Find where the given text appears and provide that cell's center as (X, Y) coordinate. 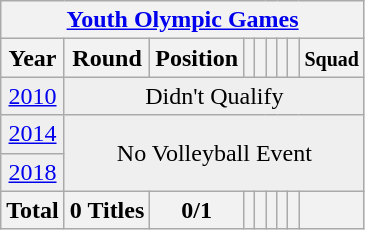
No Volleyball Event (214, 153)
Squad (332, 58)
Year (33, 58)
2010 (33, 96)
0 Titles (107, 210)
0/1 (197, 210)
Didn't Qualify (214, 96)
Position (197, 58)
2014 (33, 134)
2018 (33, 172)
Total (33, 210)
Round (107, 58)
Youth Olympic Games (183, 20)
